Determine the (x, y) coordinate at the center of the cell enclosing the given text.  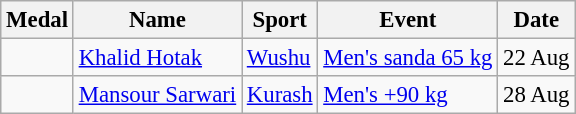
Date (536, 20)
Men's +90 kg (408, 95)
22 Aug (536, 58)
Event (408, 20)
Khalid Hotak (157, 58)
Mansour Sarwari (157, 95)
Kurash (280, 95)
Men's sanda 65 kg (408, 58)
28 Aug (536, 95)
Name (157, 20)
Sport (280, 20)
Medal (38, 20)
Wushu (280, 58)
